Find where the given text appears and provide that cell's center as (X, Y) coordinate. 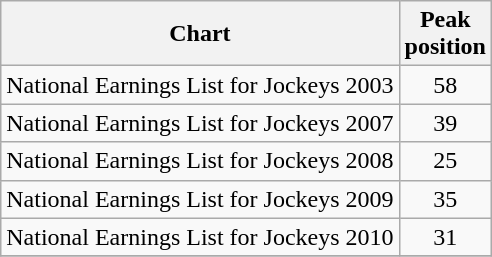
National Earnings List for Jockeys 2009 (200, 199)
Chart (200, 34)
25 (445, 161)
National Earnings List for Jockeys 2008 (200, 161)
31 (445, 237)
35 (445, 199)
Peakposition (445, 34)
National Earnings List for Jockeys 2007 (200, 123)
National Earnings List for Jockeys 2010 (200, 237)
58 (445, 85)
National Earnings List for Jockeys 2003 (200, 85)
39 (445, 123)
